For the text-containing cell, return its midpoint in (X, Y) coordinate format. 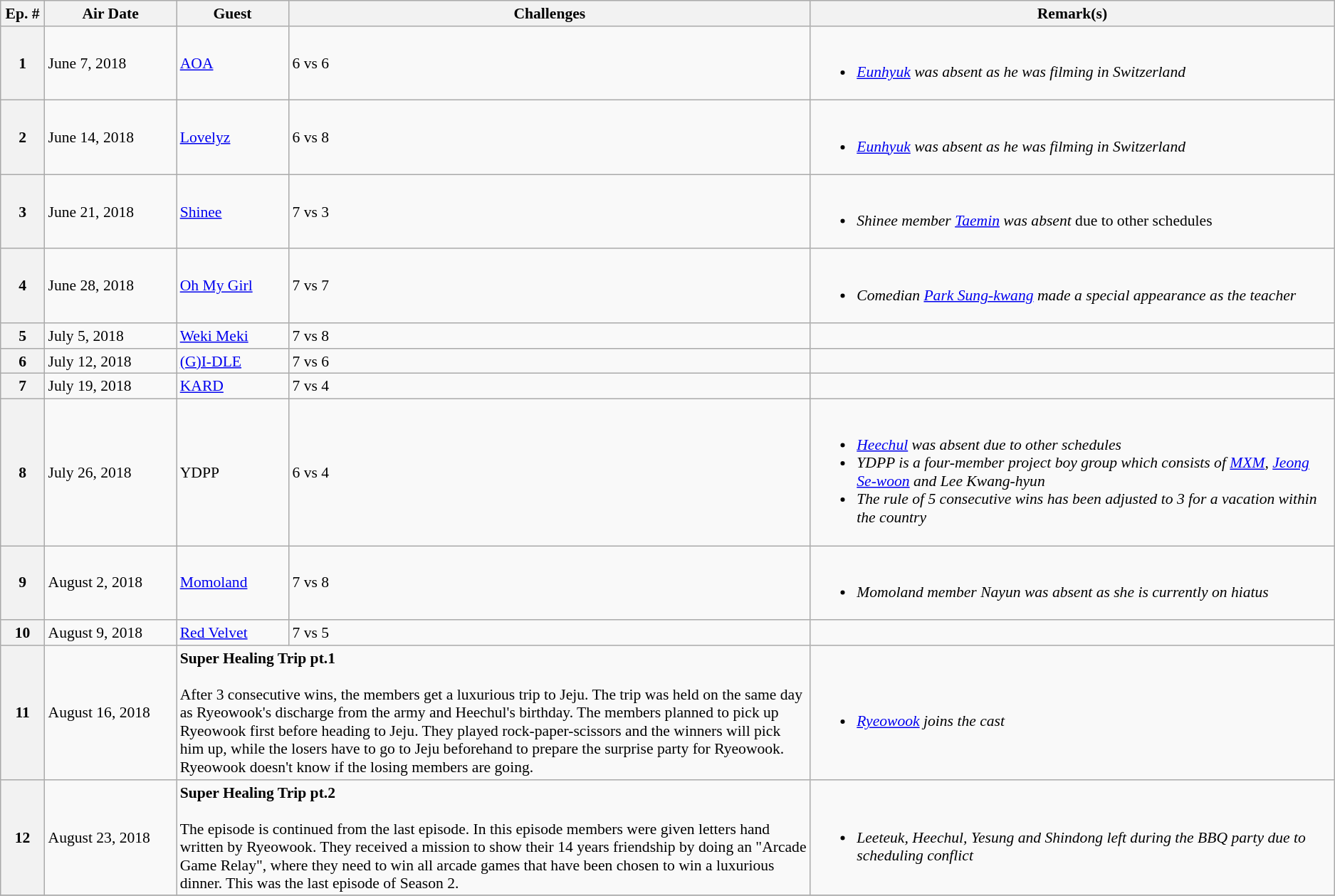
12 (23, 838)
8 (23, 473)
Leeteuk, Heechul, Yesung and Shindong left during the BBQ party due to scheduling conflict (1072, 838)
5 (23, 336)
6 vs 8 (550, 137)
(G)I-DLE (233, 362)
7 (23, 386)
3 (23, 211)
Shinee (233, 211)
Lovelyz (233, 137)
Challenges (550, 14)
6 (23, 362)
July 19, 2018 (110, 386)
Ryeowook joins the cast (1072, 713)
YDPP (233, 473)
July 26, 2018 (110, 473)
June 28, 2018 (110, 286)
August 9, 2018 (110, 633)
11 (23, 713)
August 2, 2018 (110, 583)
Ep. # (23, 14)
10 (23, 633)
Momoland member Nayun was absent as she is currently on hiatus (1072, 583)
4 (23, 286)
6 vs 4 (550, 473)
Shinee member Taemin was absent due to other schedules (1072, 211)
June 7, 2018 (110, 63)
7 vs 6 (550, 362)
Remark(s) (1072, 14)
7 vs 4 (550, 386)
AOA (233, 63)
Weki Meki (233, 336)
August 23, 2018 (110, 838)
7 vs 7 (550, 286)
August 16, 2018 (110, 713)
2 (23, 137)
9 (23, 583)
7 vs 5 (550, 633)
Air Date (110, 14)
June 14, 2018 (110, 137)
July 12, 2018 (110, 362)
Oh My Girl (233, 286)
Red Velvet (233, 633)
Momoland (233, 583)
Guest (233, 14)
Comedian Park Sung-kwang made a special appearance as the teacher (1072, 286)
7 vs 3 (550, 211)
6 vs 6 (550, 63)
KARD (233, 386)
1 (23, 63)
July 5, 2018 (110, 336)
June 21, 2018 (110, 211)
